Capture the cell that displays the provided text and extract its [x, y] central coordinate. 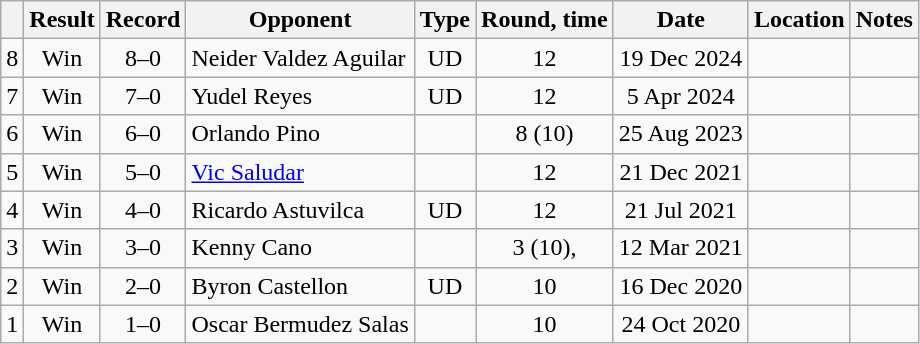
Oscar Bermudez Salas [300, 324]
3–0 [143, 248]
5–0 [143, 172]
3 [12, 248]
2–0 [143, 286]
4 [12, 210]
4–0 [143, 210]
Kenny Cano [300, 248]
5 Apr 2024 [680, 96]
16 Dec 2020 [680, 286]
Notes [884, 20]
Record [143, 20]
Location [799, 20]
7–0 [143, 96]
5 [12, 172]
Byron Castellon [300, 286]
Yudel Reyes [300, 96]
Orlando Pino [300, 134]
Date [680, 20]
Ricardo Astuvilca [300, 210]
Result [62, 20]
Round, time [545, 20]
7 [12, 96]
12 Mar 2021 [680, 248]
21 Jul 2021 [680, 210]
6 [12, 134]
3 (10), [545, 248]
21 Dec 2021 [680, 172]
25 Aug 2023 [680, 134]
Vic Saludar [300, 172]
8 (10) [545, 134]
Neider Valdez Aguilar [300, 58]
8–0 [143, 58]
24 Oct 2020 [680, 324]
8 [12, 58]
Opponent [300, 20]
2 [12, 286]
1–0 [143, 324]
Type [444, 20]
1 [12, 324]
6–0 [143, 134]
19 Dec 2024 [680, 58]
